Scan for the cell matching the given text and deliver its [X, Y] coordinate at center. 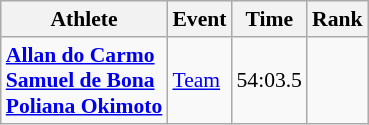
Allan do CarmoSamuel de BonaPoliana Okimoto [84, 80]
Athlete [84, 19]
Time [268, 19]
Rank [338, 19]
Event [199, 19]
Team [199, 80]
54:03.5 [268, 80]
